Provide the [X, Y] coordinate of the cell's center where the given text is located.  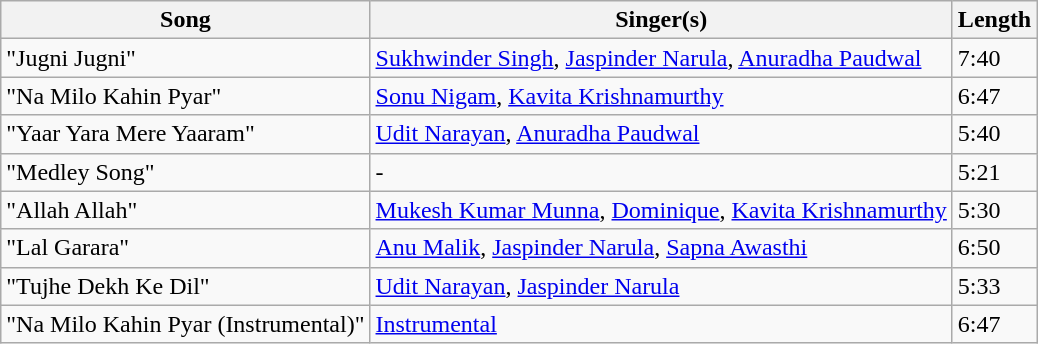
Length [994, 20]
Mukesh Kumar Munna, Dominique, Kavita Krishnamurthy [661, 210]
5:30 [994, 210]
7:40 [994, 58]
Sukhwinder Singh, Jaspinder Narula, Anuradha Paudwal [661, 58]
"Na Milo Kahin Pyar (Instrumental)" [186, 324]
5:33 [994, 286]
Udit Narayan, Anuradha Paudwal [661, 134]
Singer(s) [661, 20]
"Tujhe Dekh Ke Dil" [186, 286]
"Yaar Yara Mere Yaaram" [186, 134]
5:21 [994, 172]
5:40 [994, 134]
6:50 [994, 248]
- [661, 172]
Udit Narayan, Jaspinder Narula [661, 286]
"Na Milo Kahin Pyar" [186, 96]
Instrumental [661, 324]
Sonu Nigam, Kavita Krishnamurthy [661, 96]
Anu Malik, Jaspinder Narula, Sapna Awasthi [661, 248]
"Jugni Jugni" [186, 58]
"Allah Allah" [186, 210]
"Medley Song" [186, 172]
"Lal Garara" [186, 248]
Song [186, 20]
